Extract the (X, Y) coordinate from the center of the cell holding the provided text.  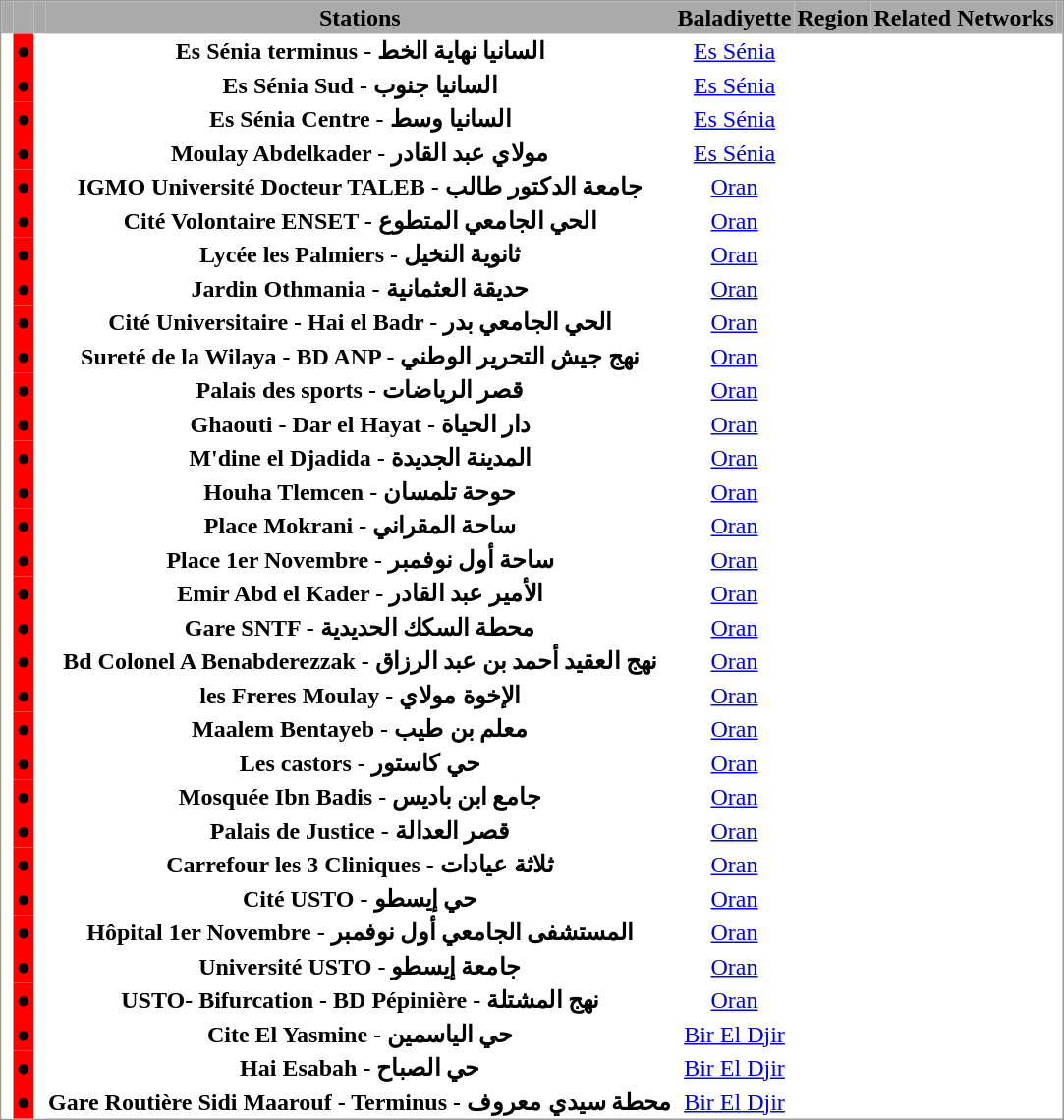
Ghaouti - Dar el Hayat - دار الحياة (360, 423)
les Freres Moulay - الإخوة مولاي (360, 695)
Palais de Justice - قصر العدالة (360, 830)
Es Sénia terminus - السانيا نهاية الخط (360, 50)
Emir Abd el Kader - الأمير عبد القادر (360, 592)
IGMO Université Docteur TALEB - جامعة الدكتور طالب (360, 186)
USTO- Bifurcation - BD Pépinière - نهج المشتلة (360, 999)
M'dine el Djadida - المدينة الجديدة (360, 457)
Cité Volontaire ENSET - الحي الجامعي المتطوع (360, 220)
Mosquée Ibn Badis - جامع ابن باديس (360, 797)
Es Sénia Centre - السانيا وسط (360, 119)
Bd Colonel A Benabderezzak - نهج العقيد أحمد بن عبد الرزاق (360, 661)
Palais des sports - قصر الرياضات (360, 390)
Es Sénia Sud - السانيا جنوب (360, 84)
Les castors - حي كاستور (360, 762)
Place 1er Novembre - ساحة أول نوفمبر (360, 559)
Place Mokrani - ساحة المقراني (360, 526)
Hai Esabah - حي الصباح (360, 1068)
Moulay Abdelkader - مولاي عبد القادر (360, 152)
Maalem Bentayeb - معلم بن طيب (360, 728)
Sureté de la Wilaya - BD ANP - نهج جيش التحرير الوطني (360, 356)
Houha Tlemcen - حوحة تلمسان (360, 491)
Université USTO - جامعة إيسطو (360, 966)
Region (832, 18)
Cite El Yasmine - حي الياسمين (360, 1034)
Baladiyette (735, 18)
Jardin Othmania - حديقة العثمانية (360, 288)
Cité USTO - حي إيسطو (360, 898)
Hôpital 1er Novembre - المستشفى الجامعي أول نوفمبر (360, 932)
Lycée les Palmiers - ثانوية النخيل (360, 254)
Related Networks (963, 18)
Cité Universitaire - Hai el Badr - الحي الجامعي بدر (360, 321)
Carrefour les 3 Cliniques - ثلاثة عيادات (360, 864)
Gare Routière Sidi Maarouf - Terminus - محطة سيدي معروف (360, 1101)
Stations (360, 18)
Gare SNTF - محطة السكك الحديدية (360, 627)
